Pinpoint the cell where the given text exists, returning its (X, Y) midpoint coordinate. 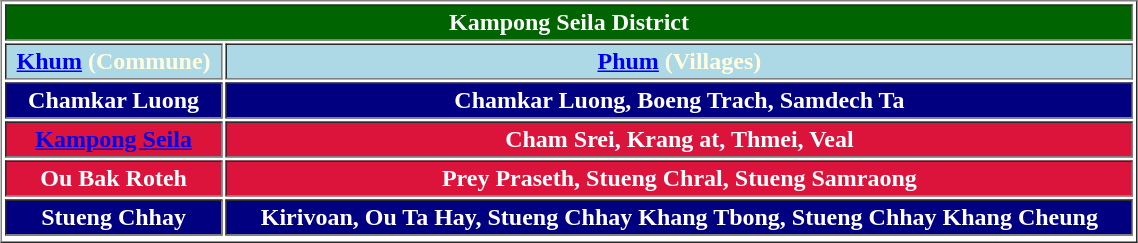
Chamkar Luong, Boeng Trach, Samdech Ta (679, 100)
Kirivoan, Ou Ta Hay, Stueng Chhay Khang Tbong, Stueng Chhay Khang Cheung (679, 218)
Khum (Commune) (114, 62)
Stueng Chhay (114, 218)
Kampong Seila (114, 140)
Ou Bak Roteh (114, 178)
Cham Srei, Krang at, Thmei, Veal (679, 140)
Phum (Villages) (679, 62)
Kampong Seila District (570, 22)
Prey Praseth, Stueng Chral, Stueng Samraong (679, 178)
Chamkar Luong (114, 100)
